Identify which cell holds the provided text, then report its [x, y] central coordinate. 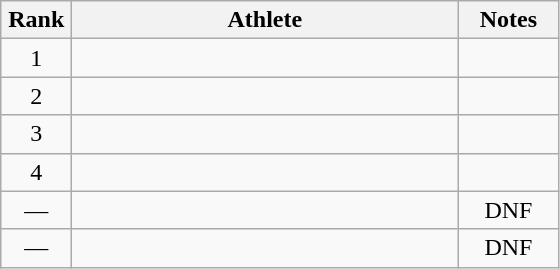
Rank [36, 20]
4 [36, 172]
3 [36, 134]
Notes [508, 20]
1 [36, 58]
2 [36, 96]
Athlete [265, 20]
